Output the [X, Y] coordinate of the center of the cell containing the given text.  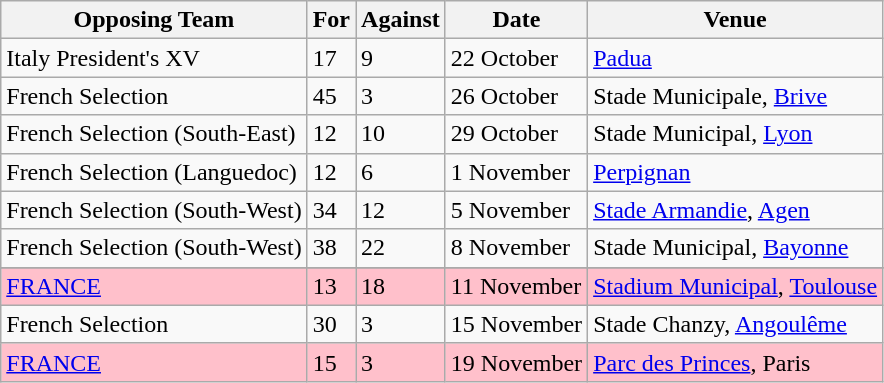
Padua [736, 58]
18 [401, 286]
8 November [516, 248]
9 [401, 58]
5 November [516, 210]
Stade Chanzy, Angoulême [736, 324]
Parc des Princes, Paris [736, 362]
17 [331, 58]
45 [331, 96]
Stade Municipale, Brive [736, 96]
Perpignan [736, 172]
Date [516, 20]
34 [331, 210]
Stade Municipal, Bayonne [736, 248]
For [331, 20]
38 [331, 248]
29 October [516, 134]
Stade Municipal, Lyon [736, 134]
1 November [516, 172]
13 [331, 286]
30 [331, 324]
22 October [516, 58]
Venue [736, 20]
Stadium Municipal, Toulouse [736, 286]
22 [401, 248]
15 [331, 362]
Against [401, 20]
15 November [516, 324]
Opposing Team [154, 20]
French Selection (Languedoc) [154, 172]
Stade Armandie, Agen [736, 210]
10 [401, 134]
French Selection (South-East) [154, 134]
6 [401, 172]
11 November [516, 286]
26 October [516, 96]
Italy President's XV [154, 58]
19 November [516, 362]
